Provide the [X, Y] coordinate of the cell's center where the given text is located.  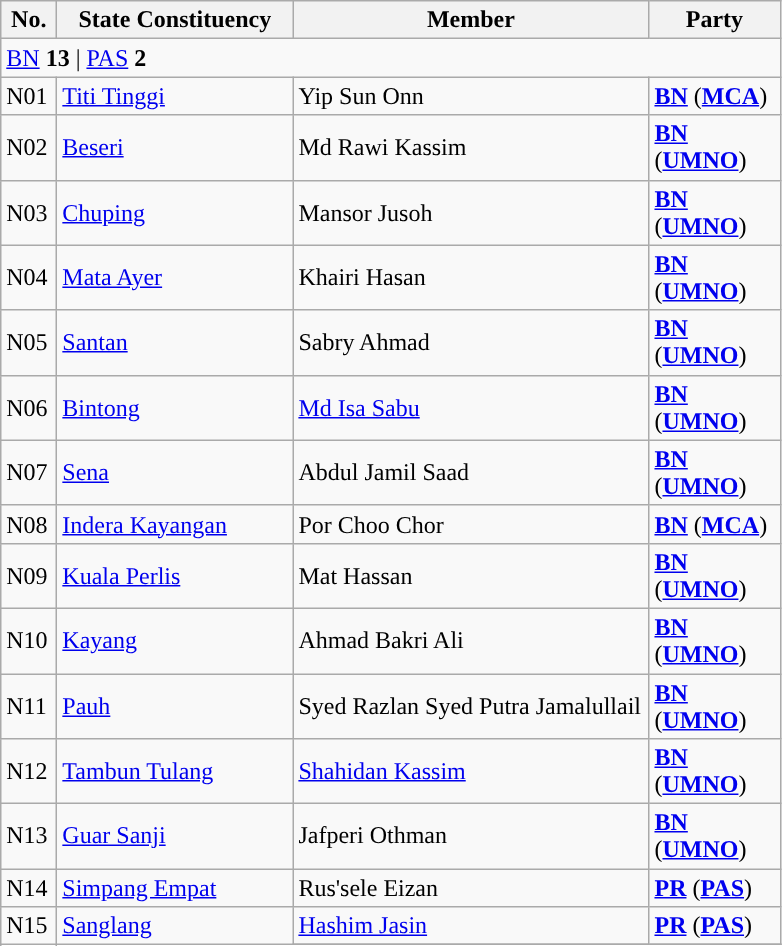
Yip Sun Onn [471, 96]
Member [471, 20]
N07 [29, 472]
Sabry Ahmad [471, 342]
Mata Ayer [175, 278]
No. [29, 20]
N10 [29, 640]
Jafperi Othman [471, 836]
State Constituency [175, 20]
Por Choo Chor [471, 524]
N03 [29, 212]
N01 [29, 96]
Titi Tinggi [175, 96]
Shahidan Kassim [471, 772]
N04 [29, 278]
Sena [175, 472]
Md Isa Sabu [471, 408]
Bintong [175, 408]
Syed Razlan Syed Putra Jamalullail [471, 706]
N11 [29, 706]
Md Rawi Kassim [471, 148]
BN 13 | PAS 2 [390, 58]
Tambun Tulang [175, 772]
Pauh [175, 706]
N05 [29, 342]
Rus'sele Eizan [471, 888]
N12 [29, 772]
Beseri [175, 148]
Sanglang [175, 926]
N02 [29, 148]
N09 [29, 576]
N15 [29, 926]
Mat Hassan [471, 576]
Hashim Jasin [471, 926]
Kayang [175, 640]
Indera Kayangan [175, 524]
Guar Sanji [175, 836]
Mansor Jusoh [471, 212]
N14 [29, 888]
Kuala Perlis [175, 576]
Chuping [175, 212]
Ahmad Bakri Ali [471, 640]
Khairi Hasan [471, 278]
Simpang Empat [175, 888]
Party [714, 20]
N06 [29, 408]
N13 [29, 836]
Santan [175, 342]
N08 [29, 524]
Abdul Jamil Saad [471, 472]
